Determine the [x, y] coordinate at the center of the cell enclosing the given text.  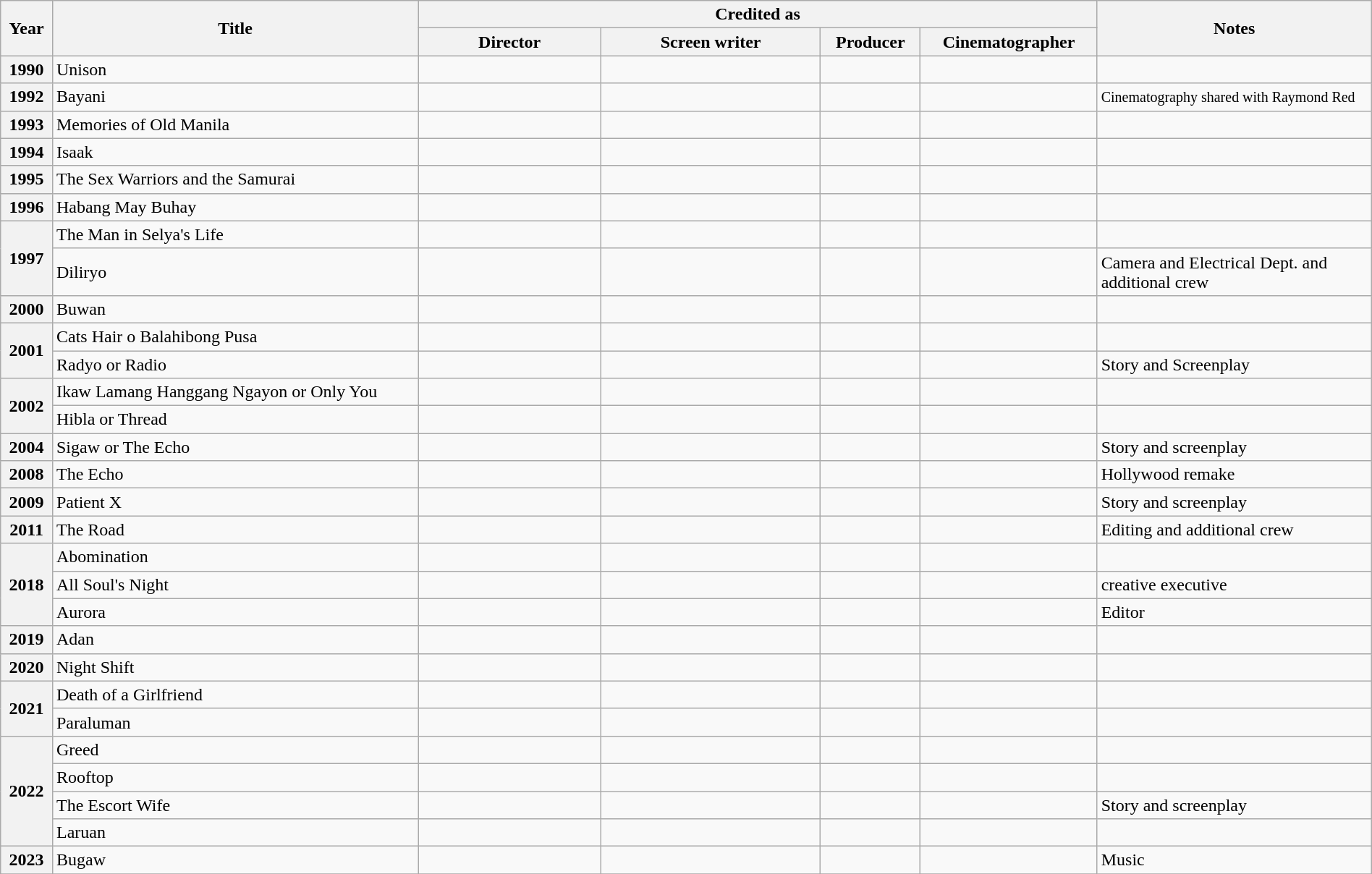
The Road [234, 530]
2020 [27, 667]
Hibla or Thread [234, 420]
Night Shift [234, 667]
2009 [27, 502]
1990 [27, 69]
The Echo [234, 475]
Laruan [234, 833]
Unison [234, 69]
2011 [27, 530]
Notes [1235, 28]
Adan [234, 640]
Ikaw Lamang Hanggang Ngayon or Only You [234, 392]
Abomination [234, 557]
2019 [27, 640]
Bugaw [234, 860]
1997 [27, 258]
2018 [27, 585]
1996 [27, 207]
2002 [27, 406]
Isaak [234, 152]
The Escort Wife [234, 805]
All Soul's Night [234, 585]
The Sex Warriors and the Samurai [234, 179]
Greed [234, 750]
Sigaw or The Echo [234, 447]
Title [234, 28]
Director [509, 42]
Bayani [234, 97]
2023 [27, 860]
2021 [27, 708]
Cinematographer [1009, 42]
Patient X [234, 502]
Aurora [234, 612]
Story and Screenplay [1235, 364]
1992 [27, 97]
Memories of Old Manila [234, 124]
Producer [871, 42]
Credited as [758, 14]
Paraluman [234, 722]
Habang May Buhay [234, 207]
Diliryo [234, 272]
2008 [27, 475]
Editor [1235, 612]
2022 [27, 791]
The Man in Selya's Life [234, 234]
Rooftop [234, 777]
1993 [27, 124]
2001 [27, 350]
Camera and Electrical Dept. and additional crew [1235, 272]
1994 [27, 152]
Cinematography shared with Raymond Red [1235, 97]
Death of a Girlfriend [234, 695]
creative executive [1235, 585]
Music [1235, 860]
1995 [27, 179]
Radyo or Radio [234, 364]
2000 [27, 309]
Hollywood remake [1235, 475]
Buwan [234, 309]
Cats Hair o Balahibong Pusa [234, 336]
Editing and additional crew [1235, 530]
2004 [27, 447]
Year [27, 28]
Screen writer [711, 42]
